Detect which cell encompasses the target text, then output its (x, y) center coordinate. 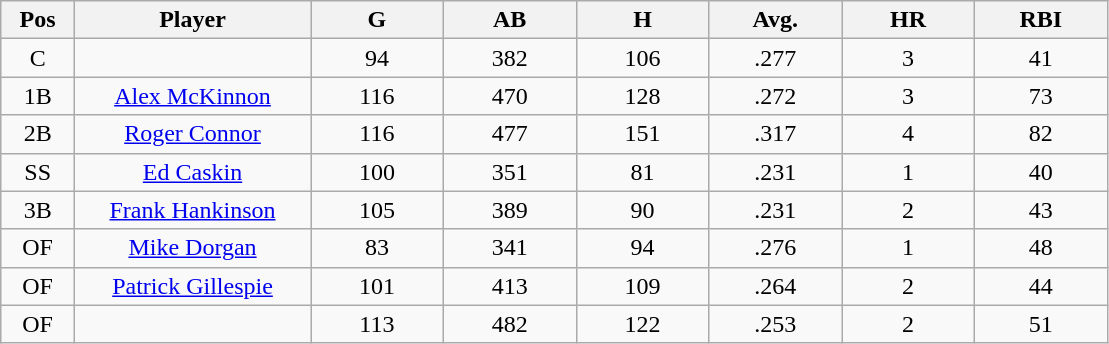
.276 (776, 248)
44 (1040, 286)
482 (510, 324)
Patrick Gillespie (193, 286)
48 (1040, 248)
382 (510, 58)
.317 (776, 134)
128 (642, 96)
.272 (776, 96)
Player (193, 20)
Mike Dorgan (193, 248)
41 (1040, 58)
100 (378, 172)
AB (510, 20)
90 (642, 210)
105 (378, 210)
RBI (1040, 20)
82 (1040, 134)
4 (908, 134)
109 (642, 286)
477 (510, 134)
C (38, 58)
.253 (776, 324)
SS (38, 172)
Frank Hankinson (193, 210)
Pos (38, 20)
2B (38, 134)
.264 (776, 286)
351 (510, 172)
113 (378, 324)
40 (1040, 172)
83 (378, 248)
G (378, 20)
101 (378, 286)
73 (1040, 96)
341 (510, 248)
Ed Caskin (193, 172)
1B (38, 96)
122 (642, 324)
3B (38, 210)
Alex McKinnon (193, 96)
51 (1040, 324)
81 (642, 172)
43 (1040, 210)
H (642, 20)
HR (908, 20)
413 (510, 286)
389 (510, 210)
151 (642, 134)
106 (642, 58)
470 (510, 96)
Avg. (776, 20)
.277 (776, 58)
Roger Connor (193, 134)
